Locate the cell with the specified text and output its (X, Y) center coordinate. 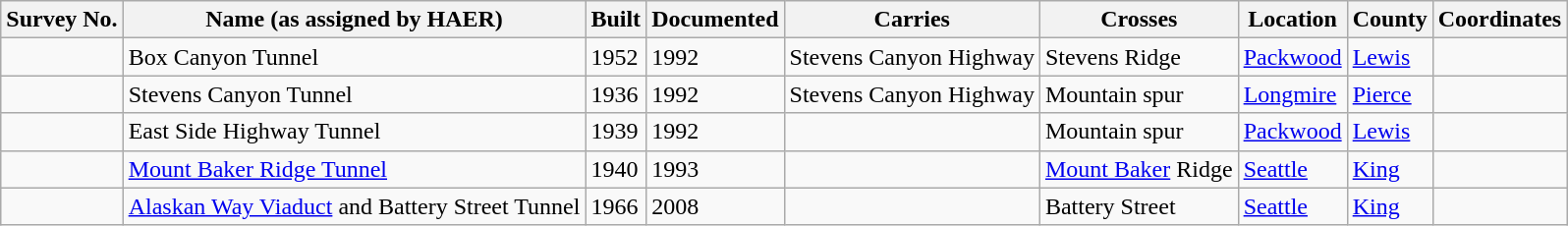
2008 (715, 206)
East Side Highway Tunnel (354, 132)
Mount Baker Ridge Tunnel (354, 169)
County (1389, 20)
Crosses (1139, 20)
1966 (616, 206)
Alaskan Way Viaduct and Battery Street Tunnel (354, 206)
1939 (616, 132)
Pierce (1389, 94)
Stevens Ridge (1139, 57)
1952 (616, 57)
1993 (715, 169)
Name (as assigned by HAER) (354, 20)
Battery Street (1139, 206)
Longmire (1293, 94)
Documented (715, 20)
Box Canyon Tunnel (354, 57)
Carries (912, 20)
1936 (616, 94)
Location (1293, 20)
1940 (616, 169)
Stevens Canyon Tunnel (354, 94)
Built (616, 20)
Survey No. (62, 20)
Coordinates (1499, 20)
Mount Baker Ridge (1139, 169)
